Output the (x, y) coordinate of the center of the cell containing the given text.  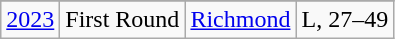
Richmond (240, 20)
L, 27–49 (345, 20)
2023 (30, 20)
First Round (122, 20)
